Pinpoint the cell where the given text exists, returning its (X, Y) midpoint coordinate. 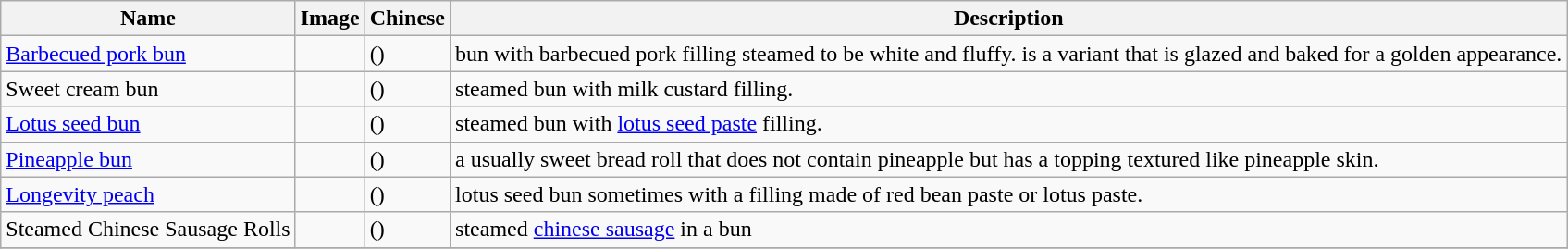
Chinese (407, 19)
Steamed Chinese Sausage Rolls (148, 230)
bun with barbecued pork filling steamed to be white and fluffy. is a variant that is glazed and baked for a golden appearance. (1008, 54)
steamed bun with milk custard filling. (1008, 89)
Image (329, 19)
a usually sweet bread roll that does not contain pineapple but has a topping textured like pineapple skin. (1008, 159)
Pineapple bun (148, 159)
Sweet cream bun (148, 89)
Longevity peach (148, 194)
steamed bun with lotus seed paste filling. (1008, 124)
Barbecued pork bun (148, 54)
Lotus seed bun (148, 124)
Description (1008, 19)
lotus seed bun sometimes with a filling made of red bean paste or lotus paste. (1008, 194)
steamed chinese sausage in a bun (1008, 230)
Name (148, 19)
